Capture the cell that displays the provided text and extract its [X, Y] central coordinate. 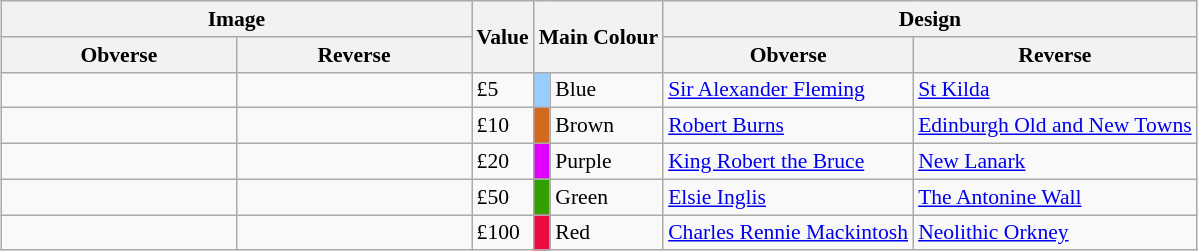
Design [930, 19]
£10 [503, 126]
Blue [606, 90]
King Robert the Bruce [788, 161]
Charles Rennie Mackintosh [788, 232]
Value [503, 36]
Image [236, 19]
£20 [503, 161]
Main Colour [598, 36]
£50 [503, 197]
£5 [503, 90]
Brown [606, 126]
£100 [503, 232]
Green [606, 197]
Edinburgh Old and New Towns [1055, 126]
The Antonine Wall [1055, 197]
St Kilda [1055, 90]
Robert Burns [788, 126]
Neolithic Orkney [1055, 232]
New Lanark [1055, 161]
Red [606, 232]
Elsie Inglis [788, 197]
Purple [606, 161]
Sir Alexander Fleming [788, 90]
